Capture the cell that displays the provided text and extract its [X, Y] central coordinate. 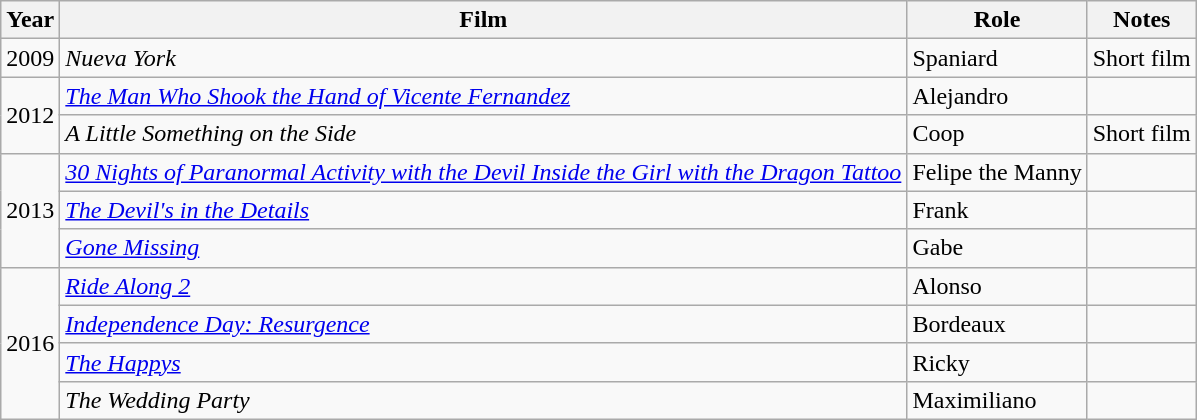
Coop [997, 134]
Nueva York [484, 58]
2009 [30, 58]
Alejandro [997, 96]
30 Nights of Paranormal Activity with the Devil Inside the Girl with the Dragon Tattoo [484, 172]
Alonso [997, 286]
Role [997, 20]
The Wedding Party [484, 400]
Spaniard [997, 58]
Year [30, 20]
The Man Who Shook the Hand of Vicente Fernandez [484, 96]
Gabe [997, 248]
Notes [1142, 20]
2012 [30, 115]
The Devil's in the Details [484, 210]
Bordeaux [997, 324]
Felipe the Manny [997, 172]
Independence Day: Resurgence [484, 324]
Maximiliano [997, 400]
Gone Missing [484, 248]
2013 [30, 210]
The Happys [484, 362]
Ricky [997, 362]
Frank [997, 210]
Film [484, 20]
A Little Something on the Side [484, 134]
Ride Along 2 [484, 286]
2016 [30, 343]
